Return the (x, y) coordinate for the center point of the cell that contains the specified text.  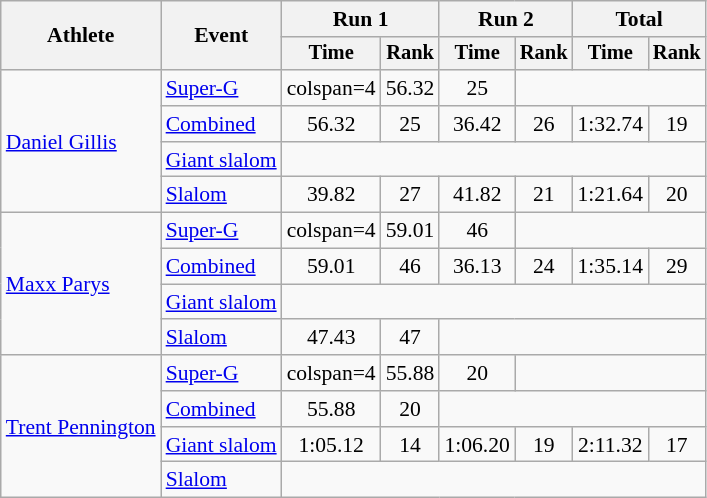
36.13 (476, 267)
Run 1 (361, 19)
29 (677, 267)
Trent Pennington (81, 426)
1:35.14 (610, 267)
Total (640, 19)
2:11.32 (610, 445)
47 (410, 338)
36.42 (476, 124)
24 (544, 267)
1:21.64 (610, 195)
27 (410, 195)
21 (544, 195)
Daniel Gillis (81, 141)
Event (222, 36)
1:32.74 (610, 124)
26 (544, 124)
14 (410, 445)
Athlete (81, 36)
1:05.12 (332, 445)
41.82 (476, 195)
39.82 (332, 195)
Run 2 (506, 19)
17 (677, 445)
Maxx Parys (81, 284)
47.43 (332, 338)
1:06.20 (476, 445)
